Provide the (x, y) coordinate of the cell's center where the given text is located.  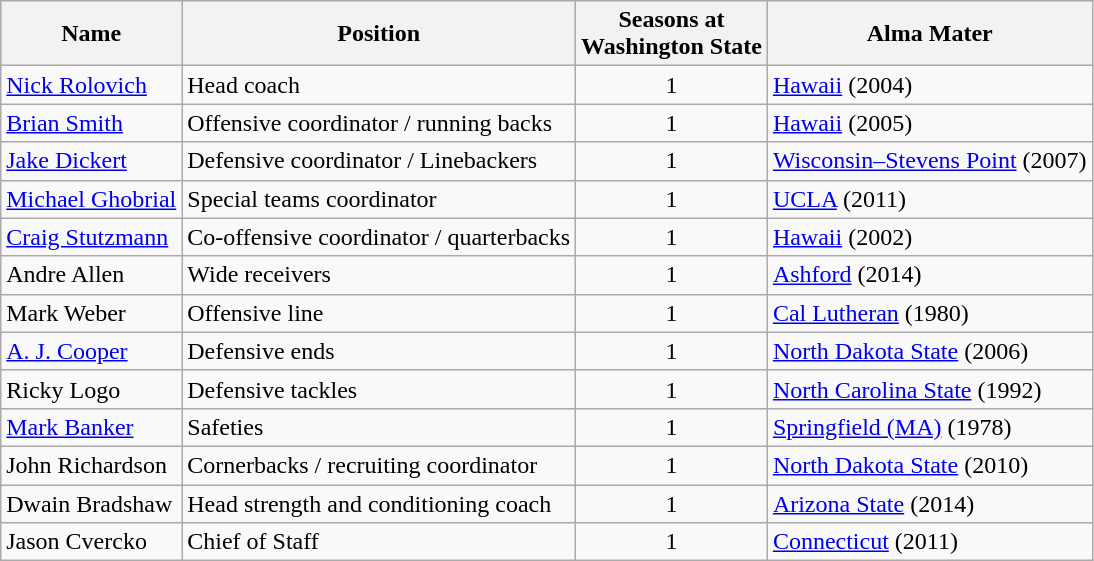
Hawaii (2004) (930, 85)
Brian Smith (92, 123)
Ricky Logo (92, 389)
Dwain Bradshaw (92, 503)
Co-offensive coordinator / quarterbacks (379, 237)
Jason Cvercko (92, 542)
Position (379, 34)
Name (92, 34)
Connecticut (2011) (930, 542)
UCLA (2011) (930, 199)
Defensive tackles (379, 389)
Michael Ghobrial (92, 199)
Defensive coordinator / Linebackers (379, 161)
Chief of Staff (379, 542)
Jake Dickert (92, 161)
A. J. Cooper (92, 351)
Arizona State (2014) (930, 503)
Safeties (379, 427)
Hawaii (2005) (930, 123)
Offensive line (379, 313)
Mark Weber (92, 313)
Wide receivers (379, 275)
Special teams coordinator (379, 199)
Cal Lutheran (1980) (930, 313)
North Dakota State (2006) (930, 351)
Head coach (379, 85)
Alma Mater (930, 34)
Craig Stutzmann (92, 237)
Wisconsin–Stevens Point (2007) (930, 161)
Defensive ends (379, 351)
Springfield (MA) (1978) (930, 427)
Mark Banker (92, 427)
Nick Rolovich (92, 85)
North Dakota State (2010) (930, 465)
Ashford (2014) (930, 275)
Seasons at Washington State (672, 34)
Hawaii (2002) (930, 237)
John Richardson (92, 465)
Cornerbacks / recruiting coordinator (379, 465)
Andre Allen (92, 275)
North Carolina State (1992) (930, 389)
Offensive coordinator / running backs (379, 123)
Head strength and conditioning coach (379, 503)
